From the cell containing the given text, extract its center point as (x, y) coordinate. 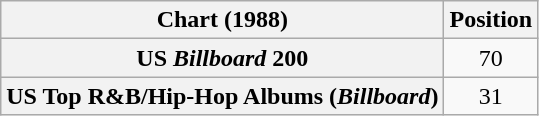
US Billboard 200 (222, 58)
Position (491, 20)
US Top R&B/Hip-Hop Albums (Billboard) (222, 96)
70 (491, 58)
Chart (1988) (222, 20)
31 (491, 96)
